Detect which cell encompasses the target text, then output its (X, Y) center coordinate. 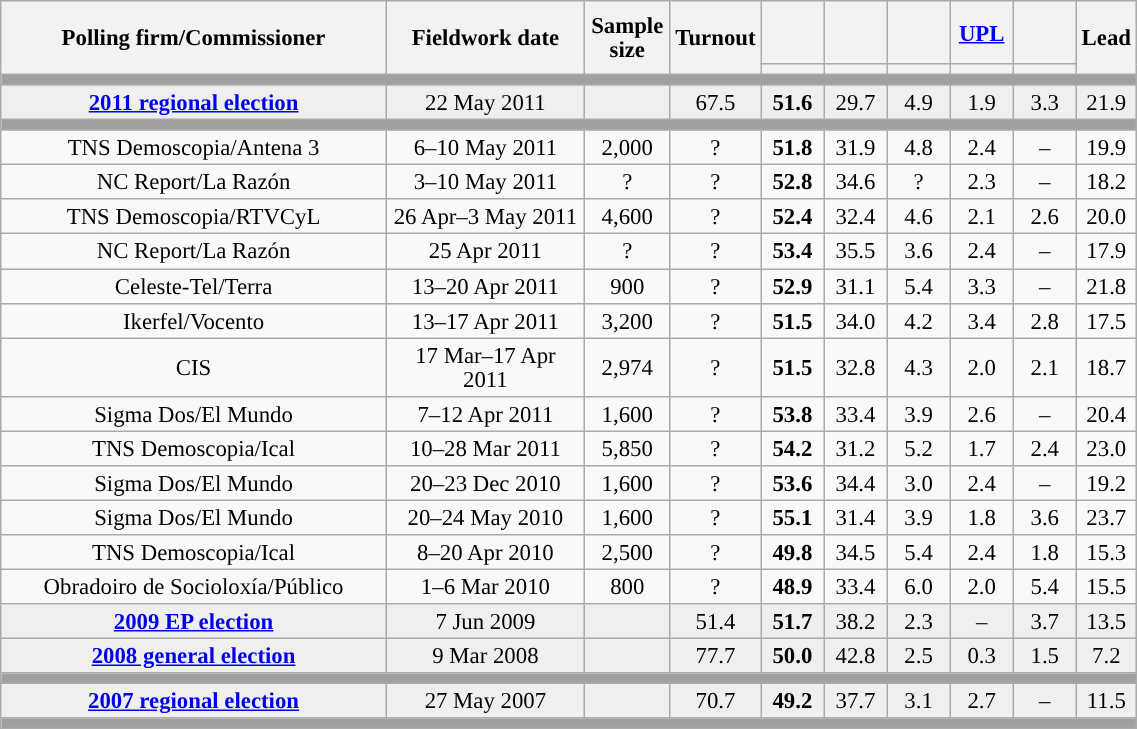
9 Mar 2008 (485, 656)
4.8 (918, 148)
Celeste-Tel/Terra (194, 286)
900 (627, 286)
2009 EP election (194, 622)
Sample size (627, 38)
4.9 (918, 102)
Turnout (716, 38)
31.1 (856, 286)
29.7 (856, 102)
13–20 Apr 2011 (485, 286)
67.5 (716, 102)
2,974 (627, 368)
6–10 May 2011 (485, 148)
31.2 (856, 448)
38.2 (856, 622)
53.4 (792, 252)
4.6 (918, 218)
42.8 (856, 656)
31.4 (856, 518)
2,000 (627, 148)
3.4 (982, 320)
1–6 Mar 2010 (485, 586)
21.8 (1106, 286)
49.2 (792, 702)
19.9 (1106, 148)
52.8 (792, 182)
26 Apr–3 May 2011 (485, 218)
23.7 (1106, 518)
7–12 Apr 2011 (485, 414)
54.2 (792, 448)
17.9 (1106, 252)
2,500 (627, 552)
51.6 (792, 102)
13.5 (1106, 622)
1.7 (982, 448)
18.2 (1106, 182)
6.0 (918, 586)
TNS Demoscopia/Antena 3 (194, 148)
48.9 (792, 586)
37.7 (856, 702)
2011 regional election (194, 102)
34.5 (856, 552)
3–10 May 2011 (485, 182)
Obradoiro de Socioloxía/Público (194, 586)
8–20 Apr 2010 (485, 552)
20.4 (1106, 414)
2008 general election (194, 656)
51.4 (716, 622)
22 May 2011 (485, 102)
5,850 (627, 448)
15.3 (1106, 552)
11.5 (1106, 702)
17.5 (1106, 320)
2.7 (982, 702)
Polling firm/Commissioner (194, 38)
2007 regional election (194, 702)
7 Jun 2009 (485, 622)
17 Mar–17 Apr 2011 (485, 368)
20–23 Dec 2010 (485, 484)
1.9 (982, 102)
53.6 (792, 484)
2.8 (1044, 320)
34.0 (856, 320)
18.7 (1106, 368)
35.5 (856, 252)
1.5 (1044, 656)
23.0 (1106, 448)
3.1 (918, 702)
70.7 (716, 702)
4.3 (918, 368)
49.8 (792, 552)
2.5 (918, 656)
52.9 (792, 286)
20–24 May 2010 (485, 518)
51.8 (792, 148)
4,600 (627, 218)
55.1 (792, 518)
32.4 (856, 218)
0.3 (982, 656)
19.2 (1106, 484)
53.8 (792, 414)
34.6 (856, 182)
4.2 (918, 320)
31.9 (856, 148)
TNS Demoscopia/RTVCyL (194, 218)
10–28 Mar 2011 (485, 448)
21.9 (1106, 102)
Lead (1106, 38)
3.0 (918, 484)
25 Apr 2011 (485, 252)
3,200 (627, 320)
800 (627, 586)
34.4 (856, 484)
77.7 (716, 656)
Fieldwork date (485, 38)
5.2 (918, 448)
15.5 (1106, 586)
51.7 (792, 622)
50.0 (792, 656)
CIS (194, 368)
3.7 (1044, 622)
Ikerfel/Vocento (194, 320)
20.0 (1106, 218)
52.4 (792, 218)
27 May 2007 (485, 702)
7.2 (1106, 656)
32.8 (856, 368)
UPL (982, 32)
13–17 Apr 2011 (485, 320)
